Scan for the cell matching the given text and deliver its [x, y] coordinate at center. 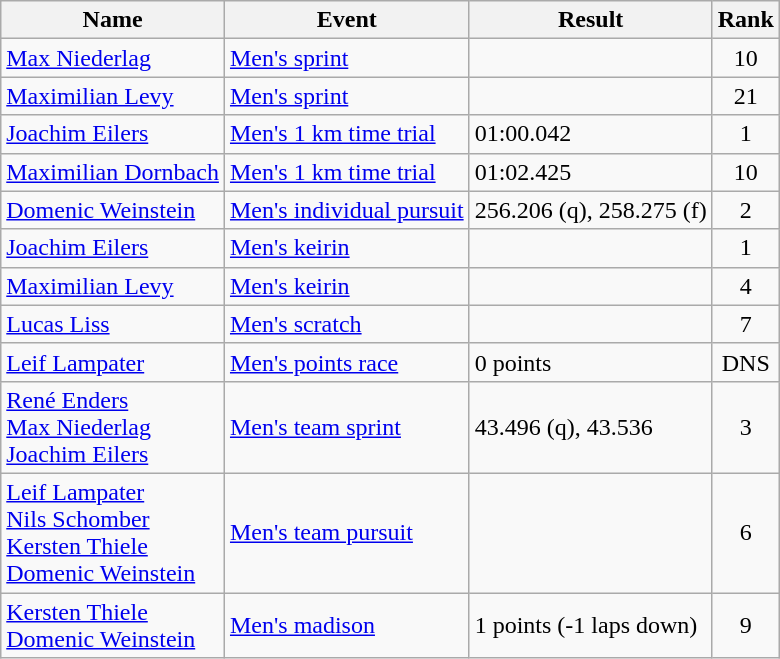
7 [746, 324]
Men's madison [346, 624]
DNS [746, 362]
Men's individual pursuit [346, 210]
6 [746, 532]
3 [746, 427]
Kersten ThieleDomenic Weinstein [113, 624]
43.496 (q), 43.536 [590, 427]
Leif Lampater [113, 362]
2 [746, 210]
0 points [590, 362]
Rank [746, 20]
01:00.042 [590, 134]
Men's team pursuit [346, 532]
Result [590, 20]
Maximilian Dornbach [113, 172]
21 [746, 96]
Max Niederlag [113, 58]
Men's scratch [346, 324]
Lucas Liss [113, 324]
256.206 (q), 258.275 (f) [590, 210]
Men's team sprint [346, 427]
Domenic Weinstein [113, 210]
Event [346, 20]
Name [113, 20]
1 points (-1 laps down) [590, 624]
Men's points race [346, 362]
René EndersMax NiederlagJoachim Eilers [113, 427]
Leif LampaterNils SchomberKersten ThieleDomenic Weinstein [113, 532]
4 [746, 286]
01:02.425 [590, 172]
9 [746, 624]
